Locate the cell with the specified text and output its (X, Y) center coordinate. 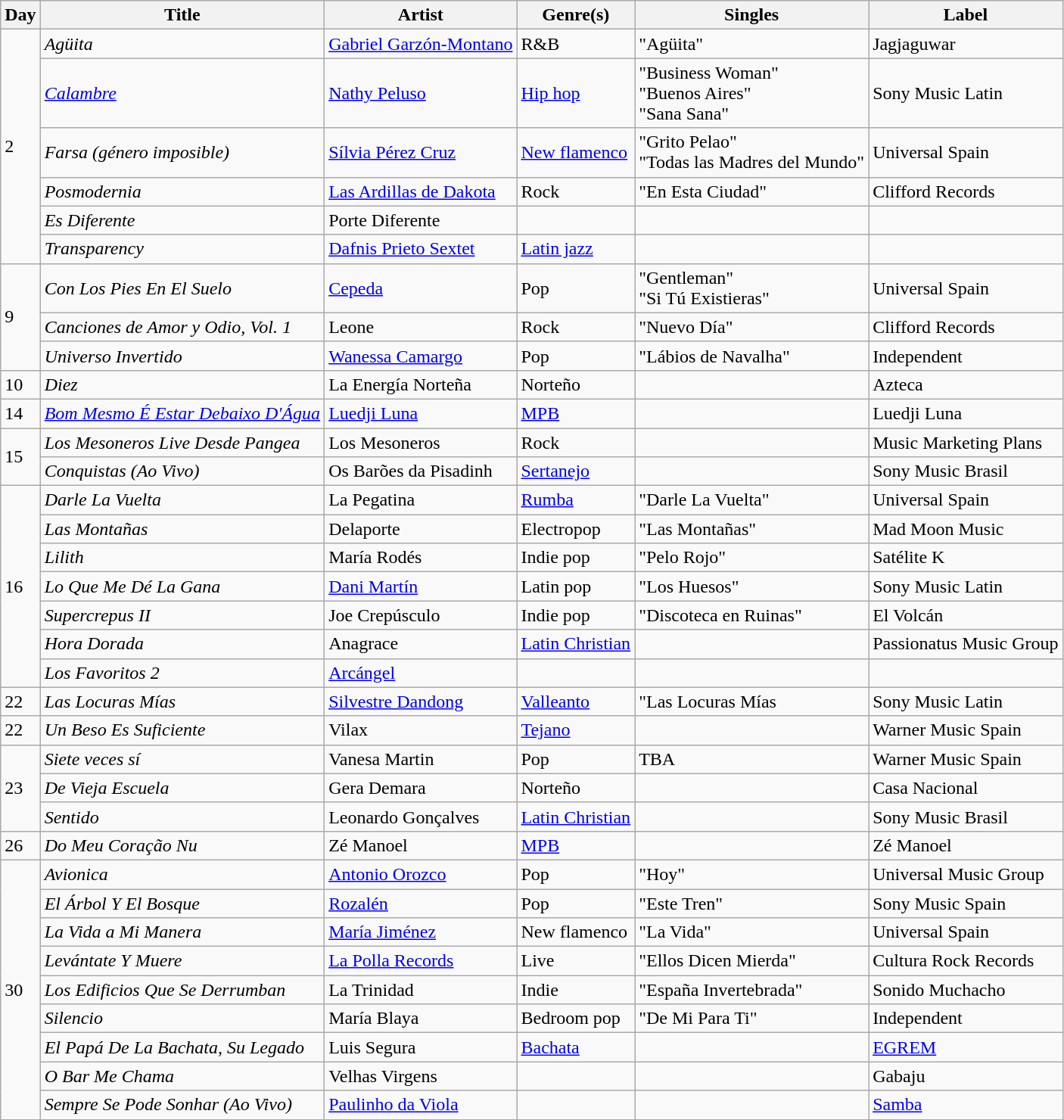
Universal Music Group (966, 874)
"De Mi Para Ti" (752, 1019)
Sertanejo (576, 471)
María Jiménez (421, 932)
Universo Invertido (182, 356)
Cepeda (421, 288)
Las Montañas (182, 529)
Leone (421, 327)
2 (20, 147)
Gera Demara (421, 788)
Title (182, 15)
Con Los Pies En El Suelo (182, 288)
Es Diferente (182, 220)
Arcángel (421, 673)
"Business Woman""Buenos Aires""Sana Sana" (752, 93)
"Las Locuras Mías (752, 702)
Electropop (576, 529)
Latin jazz (576, 249)
Gabaju (966, 1076)
Lo Que Me Dé La Gana (182, 586)
15 (20, 457)
Conquistas (Ao Vivo) (182, 471)
Luis Segura (421, 1047)
Bedroom pop (576, 1019)
Cultura Rock Records (966, 961)
Azteca (966, 384)
Velhas Virgens (421, 1076)
"Hoy" (752, 874)
R&B (576, 44)
Do Meu Coração Nu (182, 845)
16 (20, 586)
Samba (966, 1105)
Los Edificios Que Se Derrumban (182, 990)
"Gentleman""Si Tú Existieras" (752, 288)
TBA (752, 759)
Bachata (576, 1047)
Latin pop (576, 586)
El Volcán (966, 615)
Silencio (182, 1019)
Day (20, 15)
El Árbol Y El Bosque (182, 903)
Sony Music Spain (966, 903)
Label (966, 15)
Sonido Muchacho (966, 990)
Las Locuras Mías (182, 702)
Tejano (576, 730)
Rumba (576, 500)
14 (20, 413)
Os Barões da Pisadinh (421, 471)
Live (576, 961)
Los Favoritos 2 (182, 673)
Jagjaguwar (966, 44)
Leonardo Gonçalves (421, 817)
Sempre Se Pode Sonhar (Ao Vivo) (182, 1105)
10 (20, 384)
Farsa (género imposible) (182, 153)
Un Beso Es Suficiente (182, 730)
El Papá De La Bachata, Su Legado (182, 1047)
Antonio Orozco (421, 874)
Los Mesoneros (421, 443)
La Pegatina (421, 500)
23 (20, 788)
"Las Montañas" (752, 529)
Sentido (182, 817)
Hip hop (576, 93)
O Bar Me Chama (182, 1076)
"Ellos Dicen Mierda" (752, 961)
"Los Huesos" (752, 586)
"Lábios de Navalha" (752, 356)
"Nuevo Día" (752, 327)
Paulinho da Viola (421, 1105)
Los Mesoneros Live Desde Pangea (182, 443)
La Vida a Mi Manera (182, 932)
Hora Dorada (182, 644)
Dafnis Prieto Sextet (421, 249)
Satélite K (966, 558)
Rozalén (421, 903)
Levántate Y Muere (182, 961)
Nathy Peluso (421, 93)
"Agüita" (752, 44)
Las Ardillas de Dakota (421, 191)
Canciones de Amor y Odio, Vol. 1 (182, 327)
"La Vida" (752, 932)
Vilax (421, 730)
Siete veces sí (182, 759)
26 (20, 845)
Music Marketing Plans (966, 443)
Anagrace (421, 644)
"Este Tren" (752, 903)
Porte Diferente (421, 220)
La Trinidad (421, 990)
Sílvia Pérez Cruz (421, 153)
30 (20, 990)
Genre(s) (576, 15)
Vanesa Martin (421, 759)
La Energía Norteña (421, 384)
9 (20, 316)
Joe Crepúsculo (421, 615)
Diez (182, 384)
Wanessa Camargo (421, 356)
María Blaya (421, 1019)
De Vieja Escuela (182, 788)
Avionica (182, 874)
Posmodernia (182, 191)
Transparency (182, 249)
Gabriel Garzón-Montano (421, 44)
Singles (752, 15)
Casa Nacional (966, 788)
Darle La Vuelta (182, 500)
Supercrepus II (182, 615)
Artist (421, 15)
María Rodés (421, 558)
Mad Moon Music (966, 529)
Calambre (182, 93)
"En Esta Ciudad" (752, 191)
"Grito Pelao""Todas las Madres del Mundo" (752, 153)
Valleanto (576, 702)
"Pelo Rojo" (752, 558)
Bom Mesmo É Estar Debaixo D'Água (182, 413)
Agüita (182, 44)
Dani Martín (421, 586)
"Darle La Vuelta" (752, 500)
Lilith (182, 558)
Silvestre Dandong (421, 702)
"Discoteca en Ruinas" (752, 615)
"España Invertebrada" (752, 990)
Indie (576, 990)
La Polla Records (421, 961)
Delaporte (421, 529)
EGREM (966, 1047)
Passionatus Music Group (966, 644)
